Determine the (x, y) coordinate at the center of the cell enclosing the given text.  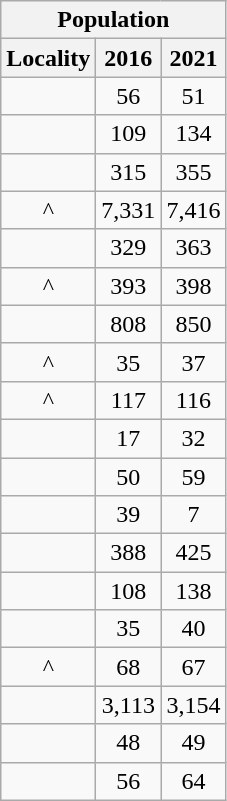
355 (194, 172)
67 (194, 667)
7 (194, 515)
329 (128, 248)
Population (114, 20)
49 (194, 743)
32 (194, 438)
7,331 (128, 210)
808 (128, 324)
425 (194, 553)
37 (194, 362)
850 (194, 324)
108 (128, 591)
109 (128, 134)
40 (194, 629)
39 (128, 515)
50 (128, 477)
398 (194, 286)
64 (194, 781)
363 (194, 248)
117 (128, 400)
388 (128, 553)
2016 (128, 58)
138 (194, 591)
3,113 (128, 705)
17 (128, 438)
3,154 (194, 705)
59 (194, 477)
393 (128, 286)
315 (128, 172)
51 (194, 96)
68 (128, 667)
116 (194, 400)
2021 (194, 58)
Locality (48, 58)
7,416 (194, 210)
134 (194, 134)
48 (128, 743)
